Capture the cell that displays the provided text and extract its [X, Y] central coordinate. 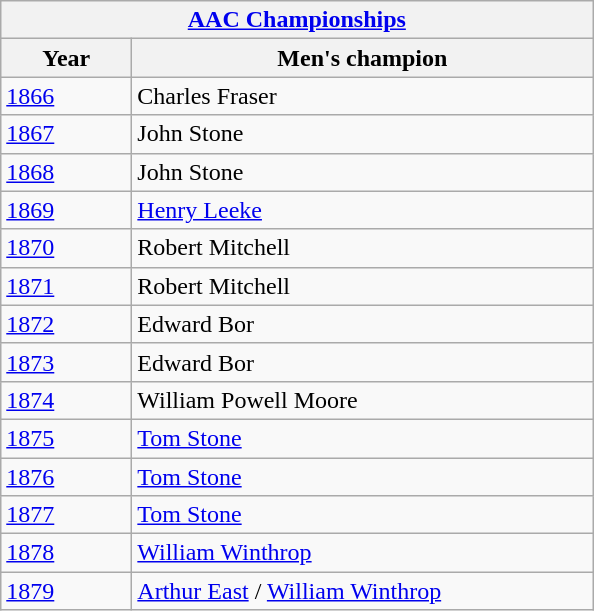
William Winthrop [362, 553]
1869 [66, 210]
1873 [66, 362]
1871 [66, 286]
Charles Fraser [362, 96]
William Powell Moore [362, 400]
Arthur East / William Winthrop [362, 591]
Men's champion [362, 58]
1878 [66, 553]
1866 [66, 96]
1879 [66, 591]
1877 [66, 515]
1875 [66, 438]
Year [66, 58]
Henry Leeke [362, 210]
1876 [66, 477]
1868 [66, 172]
1872 [66, 324]
1870 [66, 248]
AAC Championships [297, 20]
1874 [66, 400]
1867 [66, 134]
